Locate the cell with the specified text and output its [x, y] center coordinate. 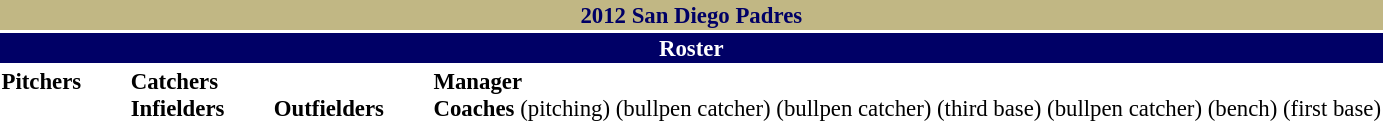
Roster [692, 48]
2012 San Diego Padres [692, 15]
